Locate the cell with the specified text and output its (X, Y) center coordinate. 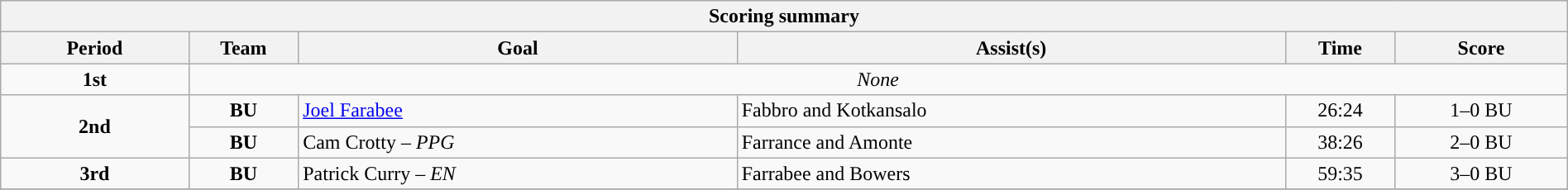
Fabbro and Kotkansalo (1011, 111)
None (878, 79)
Time (1340, 48)
26:24 (1340, 111)
Joel Farabee (518, 111)
Goal (518, 48)
Score (1481, 48)
3rd (94, 173)
Period (94, 48)
Patrick Curry – EN (518, 173)
Scoring summary (784, 17)
Farrabee and Bowers (1011, 173)
2–0 BU (1481, 142)
38:26 (1340, 142)
1st (94, 79)
59:35 (1340, 173)
Cam Crotty – PPG (518, 142)
Team (243, 48)
Assist(s) (1011, 48)
2nd (94, 126)
3–0 BU (1481, 173)
Farrance and Amonte (1011, 142)
1–0 BU (1481, 111)
